For the text-containing cell, return its midpoint in (X, Y) coordinate format. 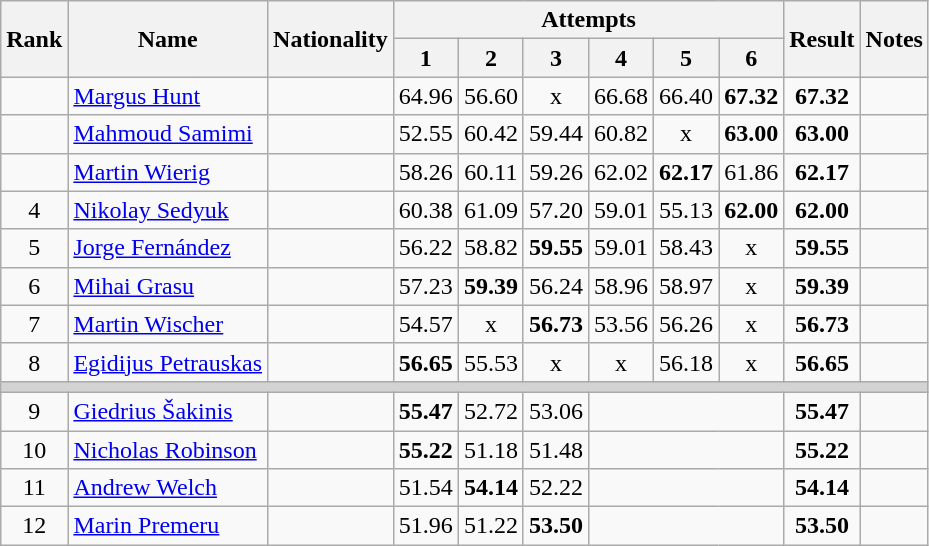
3 (556, 58)
Nicholas Robinson (168, 449)
Giedrius Šakinis (168, 411)
61.86 (752, 172)
57.20 (556, 210)
Nationality (331, 39)
Jorge Fernández (168, 248)
58.26 (426, 172)
60.38 (426, 210)
56.60 (490, 96)
12 (34, 526)
56.26 (686, 324)
57.23 (426, 286)
Name (168, 39)
56.18 (686, 362)
60.82 (620, 134)
1 (426, 58)
55.53 (490, 362)
2 (490, 58)
52.72 (490, 411)
51.54 (426, 488)
Nikolay Sedyuk (168, 210)
10 (34, 449)
54.57 (426, 324)
Andrew Welch (168, 488)
55.13 (686, 210)
52.55 (426, 134)
Martin Wierig (168, 172)
58.82 (490, 248)
8 (34, 362)
58.96 (620, 286)
58.43 (686, 248)
64.96 (426, 96)
53.06 (556, 411)
Mihai Grasu (168, 286)
59.44 (556, 134)
56.22 (426, 248)
51.48 (556, 449)
62.02 (620, 172)
51.96 (426, 526)
58.97 (686, 286)
Marin Premeru (168, 526)
51.22 (490, 526)
66.40 (686, 96)
11 (34, 488)
7 (34, 324)
Rank (34, 39)
9 (34, 411)
Martin Wischer (168, 324)
53.56 (620, 324)
51.18 (490, 449)
Egidijus Petrauskas (168, 362)
59.26 (556, 172)
52.22 (556, 488)
61.09 (490, 210)
Mahmoud Samimi (168, 134)
60.42 (490, 134)
Margus Hunt (168, 96)
60.11 (490, 172)
Notes (894, 39)
56.24 (556, 286)
66.68 (620, 96)
Attempts (588, 20)
Result (822, 39)
